Identify which cell holds the provided text, then report its (X, Y) central coordinate. 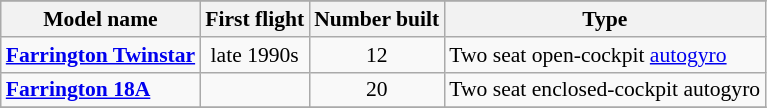
Farrington 18A (100, 90)
late 1990s (254, 55)
20 (376, 90)
Model name (100, 19)
12 (376, 55)
First flight (254, 19)
Farrington Twinstar (100, 55)
Number built (376, 19)
Two seat open-cockpit autogyro (604, 55)
Type (604, 19)
Two seat enclosed-cockpit autogyro (604, 90)
